Search for the cell housing the specified text and yield its [x, y] center coordinate. 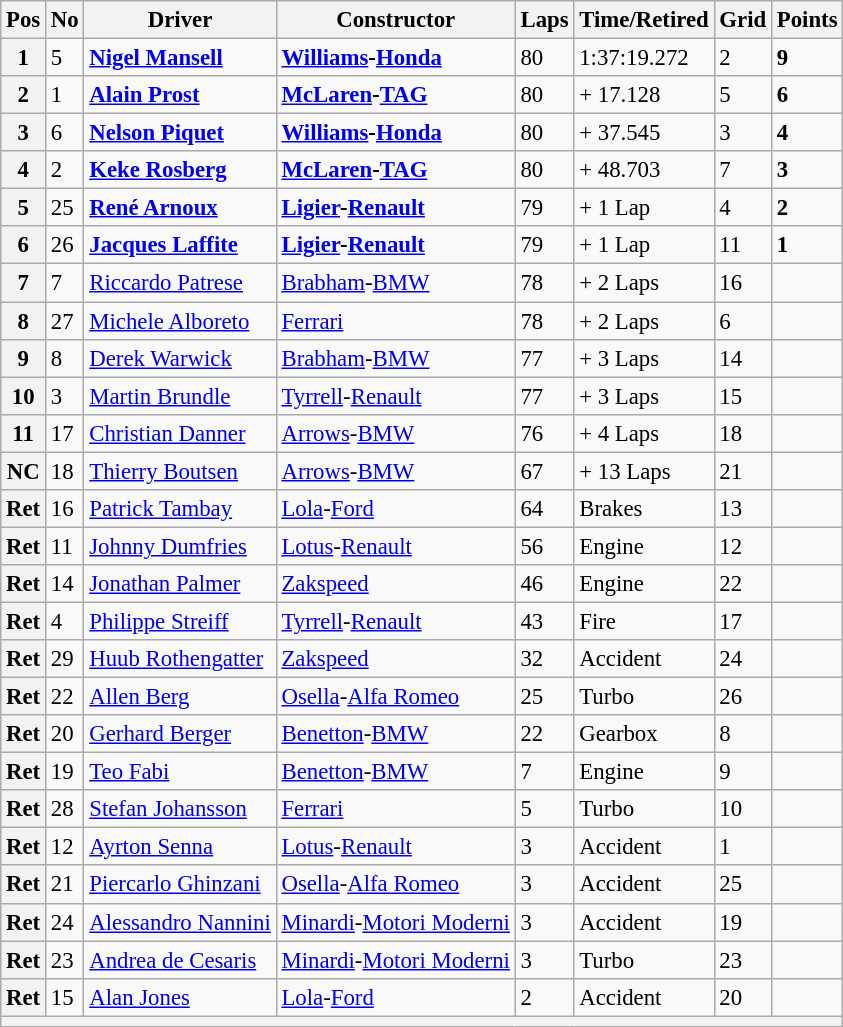
Pos [24, 20]
+ 37.545 [644, 133]
No [65, 20]
Fire [644, 621]
Gearbox [644, 734]
Constructor [396, 20]
Alain Prost [180, 95]
67 [544, 471]
64 [544, 509]
29 [65, 659]
Allen Berg [180, 697]
1:37:19.272 [644, 58]
Huub Rothengatter [180, 659]
Thierry Boutsen [180, 471]
Time/Retired [644, 20]
Johnny Dumfries [180, 546]
René Arnoux [180, 208]
Alessandro Nannini [180, 922]
Andrea de Cesaris [180, 960]
27 [65, 321]
46 [544, 584]
Riccardo Patrese [180, 283]
Jonathan Palmer [180, 584]
56 [544, 546]
Brakes [644, 509]
43 [544, 621]
Keke Rosberg [180, 170]
Grid [742, 20]
+ 17.128 [644, 95]
76 [544, 433]
Driver [180, 20]
Jacques Laffite [180, 245]
Michele Alboreto [180, 321]
Piercarlo Ghinzani [180, 885]
Teo Fabi [180, 772]
Nelson Piquet [180, 133]
NC [24, 471]
Stefan Johansson [180, 809]
Derek Warwick [180, 358]
Laps [544, 20]
Points [806, 20]
28 [65, 809]
Gerhard Berger [180, 734]
Nigel Mansell [180, 58]
13 [742, 509]
Christian Danner [180, 433]
+ 48.703 [644, 170]
+ 4 Laps [644, 433]
+ 13 Laps [644, 471]
Philippe Streiff [180, 621]
32 [544, 659]
Patrick Tambay [180, 509]
Ayrton Senna [180, 847]
Alan Jones [180, 997]
Martin Brundle [180, 396]
